Extract the [X, Y] coordinate from the center of the cell holding the provided text.  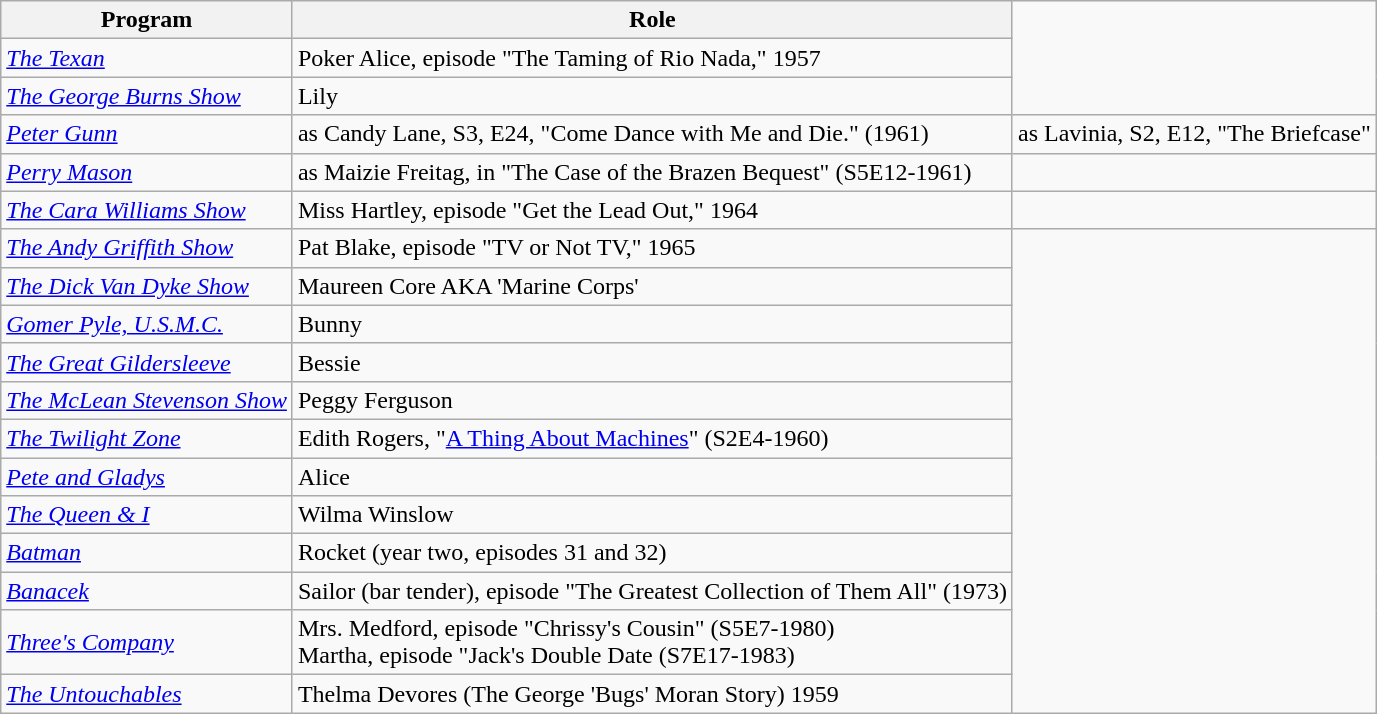
Sailor (bar tender), episode "The Greatest Collection of Them All" (1973) [652, 591]
Maureen Core AKA 'Marine Corps' [652, 286]
as Lavinia, S2, E12, "The Briefcase" [1194, 134]
Role [652, 20]
Pat Blake, episode "TV or Not TV," 1965 [652, 248]
Alice [652, 477]
Bunny [652, 324]
Mrs. Medford, episode "Chrissy's Cousin" (S5E7-1980)Martha, episode "Jack's Double Date (S7E17-1983) [652, 642]
Lily [652, 96]
The McLean Stevenson Show [147, 400]
as Candy Lane, S3, E24, "Come Dance with Me and Die." (1961) [652, 134]
Batman [147, 553]
The Texan [147, 58]
Pete and Gladys [147, 477]
Wilma Winslow [652, 515]
Three's Company [147, 642]
Bessie [652, 362]
The Queen & I [147, 515]
The Twilight Zone [147, 438]
as Maizie Freitag, in "The Case of the Brazen Bequest" (S5E12-1961) [652, 172]
The George Burns Show [147, 96]
Rocket (year two, episodes 31 and 32) [652, 553]
Program [147, 20]
Peter Gunn [147, 134]
Edith Rogers, "A Thing About Machines" (S2E4-1960) [652, 438]
Peggy Ferguson [652, 400]
Perry Mason [147, 172]
The Untouchables [147, 694]
The Cara Williams Show [147, 210]
The Andy Griffith Show [147, 248]
Gomer Pyle, U.S.M.C. [147, 324]
Miss Hartley, episode "Get the Lead Out," 1964 [652, 210]
The Dick Van Dyke Show [147, 286]
The Great Gildersleeve [147, 362]
Poker Alice, episode "The Taming of Rio Nada," 1957 [652, 58]
Banacek [147, 591]
Thelma Devores (The George 'Bugs' Moran Story) 1959 [652, 694]
